Return [x, y] of the center of cell containing provided text 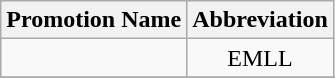
EMLL [260, 58]
Abbreviation [260, 20]
Promotion Name [94, 20]
